From the cell containing the given text, extract its center point as (x, y) coordinate. 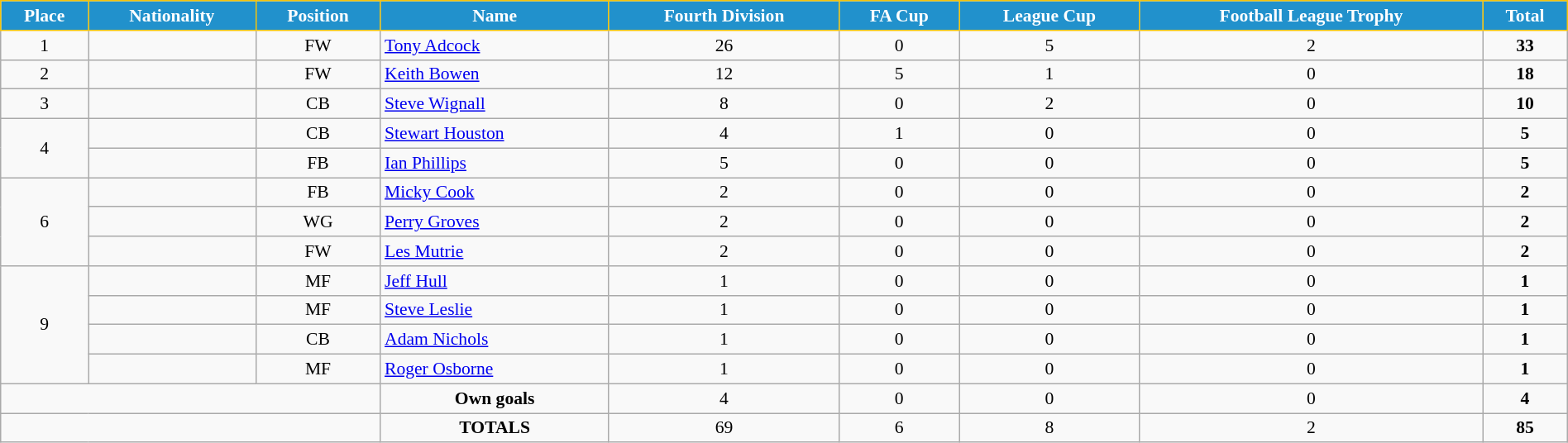
Position (318, 16)
12 (724, 74)
Jeff Hull (495, 281)
Les Mutrie (495, 251)
Tony Adcock (495, 45)
Ian Phillips (495, 163)
26 (724, 45)
Micky Cook (495, 193)
TOTALS (495, 428)
85 (1525, 428)
Adam Nichols (495, 340)
WG (318, 222)
League Cup (1049, 16)
Fourth Division (724, 16)
Own goals (495, 398)
Steve Wignall (495, 104)
69 (724, 428)
10 (1525, 104)
Football League Trophy (1312, 16)
Total (1525, 16)
18 (1525, 74)
Nationality (172, 16)
9 (45, 325)
3 (45, 104)
33 (1525, 45)
Roger Osborne (495, 369)
Name (495, 16)
Perry Groves (495, 222)
Place (45, 16)
Keith Bowen (495, 74)
Steve Leslie (495, 310)
FA Cup (900, 16)
Stewart Houston (495, 134)
